Provide the (x, y) coordinate of the cell's center where the given text is located.  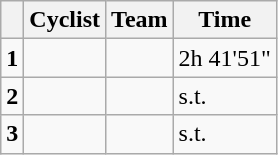
3 (12, 134)
Cyclist (65, 20)
2h 41'51" (224, 58)
Team (140, 20)
2 (12, 96)
Time (224, 20)
1 (12, 58)
